Pinpoint the cell where the given text exists, returning its (x, y) midpoint coordinate. 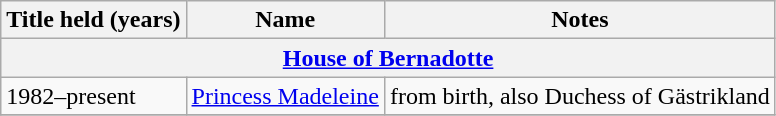
House of Bernadotte (388, 58)
Name (285, 20)
Title held (years) (94, 20)
Princess Madeleine (285, 96)
from birth, also Duchess of Gästrikland (580, 96)
1982–present (94, 96)
Notes (580, 20)
